Extract the (x, y) coordinate from the center of the cell holding the provided text.  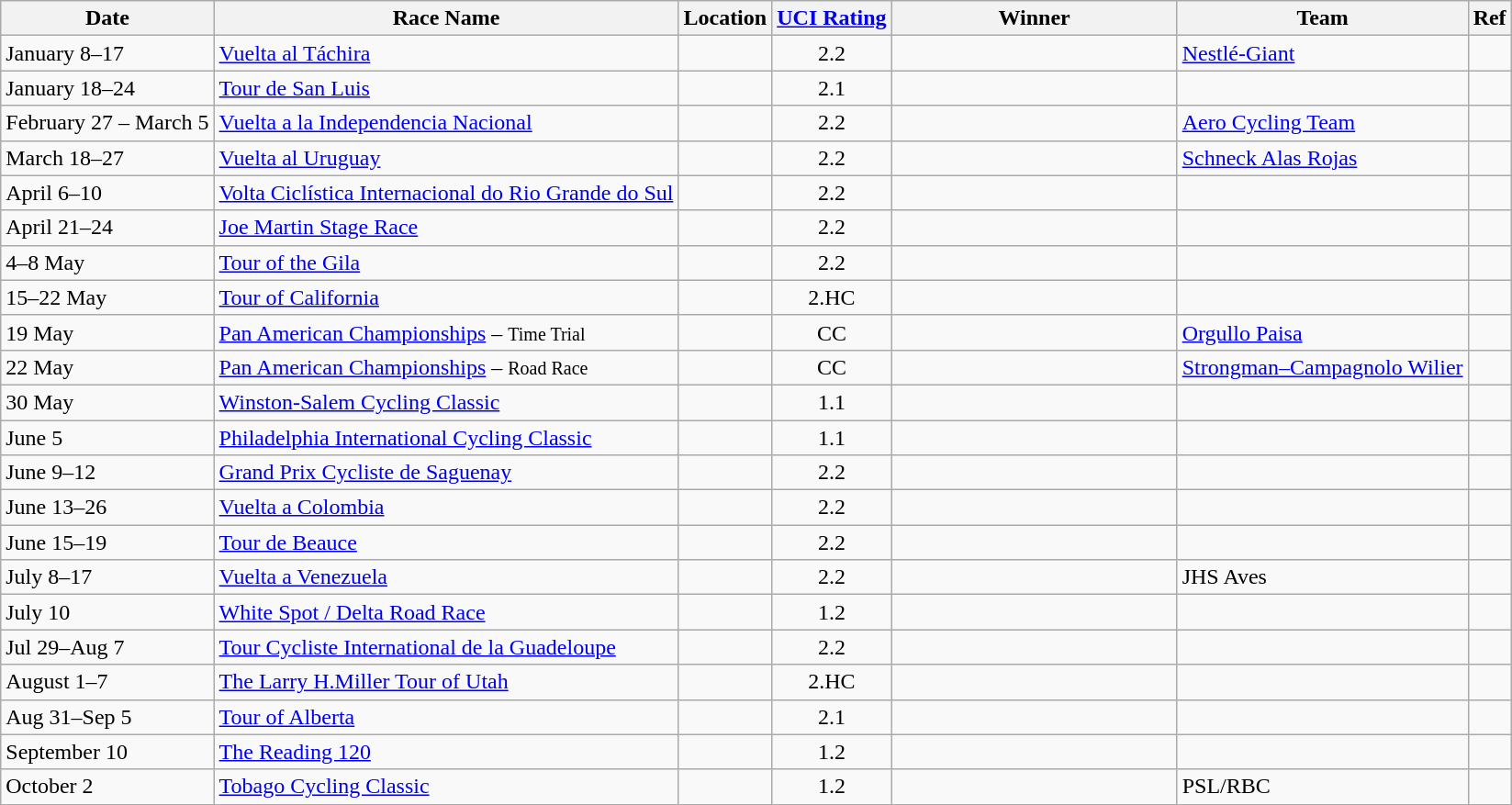
October 2 (107, 787)
Nestlé-Giant (1322, 53)
Winston-Salem Cycling Classic (446, 402)
4–8 May (107, 263)
February 27 – March 5 (107, 123)
Ref (1489, 18)
Race Name (446, 18)
JHS Aves (1322, 577)
June 15–19 (107, 542)
January 18–24 (107, 88)
Vuelta a Colombia (446, 508)
Pan American Championships – Time Trial (446, 332)
July 10 (107, 612)
Orgullo Paisa (1322, 332)
Strongman–Campagnolo Wilier (1322, 367)
April 6–10 (107, 193)
Tour de Beauce (446, 542)
Tour Cycliste International de la Guadeloupe (446, 647)
Tobago Cycling Classic (446, 787)
June 9–12 (107, 473)
PSL/RBC (1322, 787)
January 8–17 (107, 53)
Schneck Alas Rojas (1322, 158)
Grand Prix Cycliste de Saguenay (446, 473)
30 May (107, 402)
Joe Martin Stage Race (446, 228)
September 10 (107, 752)
Tour de San Luis (446, 88)
Winner (1034, 18)
The Reading 120 (446, 752)
March 18–27 (107, 158)
Vuelta al Táchira (446, 53)
August 1–7 (107, 682)
April 21–24 (107, 228)
June 5 (107, 438)
Vuelta a la Independencia Nacional (446, 123)
June 13–26 (107, 508)
UCI Rating (832, 18)
Volta Ciclística Internacional do Rio Grande do Sul (446, 193)
Date (107, 18)
15–22 May (107, 297)
Jul 29–Aug 7 (107, 647)
Team (1322, 18)
22 May (107, 367)
Tour of California (446, 297)
White Spot / Delta Road Race (446, 612)
July 8–17 (107, 577)
19 May (107, 332)
The Larry H.Miller Tour of Utah (446, 682)
Aug 31–Sep 5 (107, 717)
Philadelphia International Cycling Classic (446, 438)
Vuelta a Venezuela (446, 577)
Tour of Alberta (446, 717)
Aero Cycling Team (1322, 123)
Location (725, 18)
Vuelta al Uruguay (446, 158)
Pan American Championships – Road Race (446, 367)
Tour of the Gila (446, 263)
